Extract the [x, y] coordinate from the center of the cell holding the provided text.  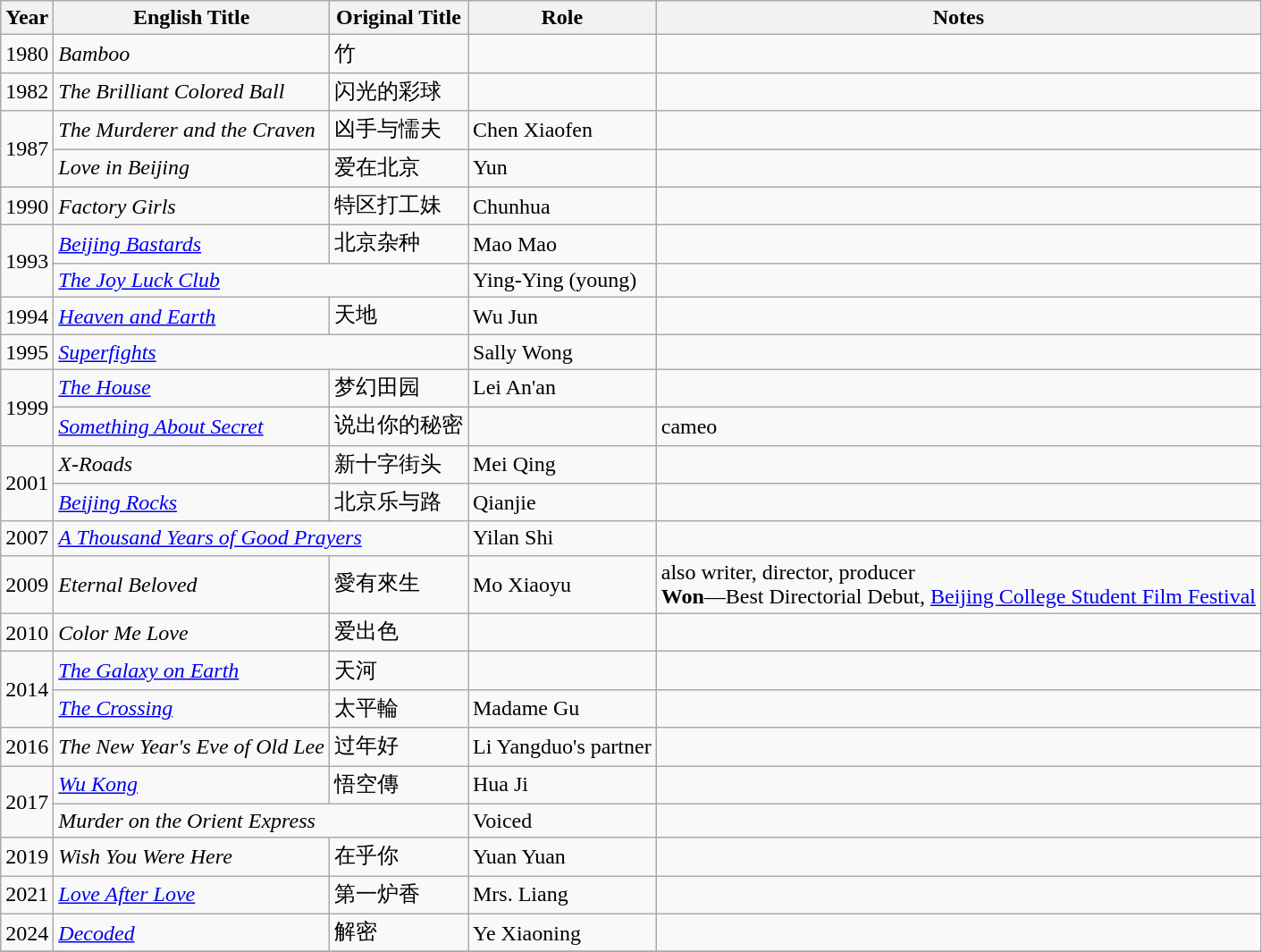
Decoded [191, 933]
说出你的秘密 [399, 425]
Qianjie [563, 502]
Mo Xiaoyu [563, 585]
2014 [27, 690]
Ying-Ying (young) [563, 280]
Factory Girls [191, 206]
1999 [27, 408]
1990 [27, 206]
北京乐与路 [399, 502]
2001 [27, 483]
Mao Mao [563, 245]
Love After Love [191, 896]
Love in Beijing [191, 168]
天地 [399, 316]
also writer, director, producerWon—Best Directorial Debut, Beijing College Student Film Festival [958, 585]
Color Me Love [191, 633]
2017 [27, 801]
第一炉香 [399, 896]
愛有來生 [399, 585]
在乎你 [399, 856]
Role [563, 18]
Wish You Were Here [191, 856]
Voiced [563, 821]
2010 [27, 633]
Wu Jun [563, 316]
悟空傳 [399, 785]
Year [27, 18]
2007 [27, 538]
1980 [27, 54]
特区打工妹 [399, 206]
Superfights [261, 352]
天河 [399, 670]
Murder on the Orient Express [261, 821]
新十字街头 [399, 465]
爱出色 [399, 633]
Original Title [399, 18]
The New Year's Eve of Old Lee [191, 747]
Yun [563, 168]
The Brilliant Colored Ball [191, 91]
The Murderer and the Craven [191, 131]
Madame Gu [563, 708]
过年好 [399, 747]
cameo [958, 425]
北京杂种 [399, 245]
Sally Wong [563, 352]
A Thousand Years of Good Prayers [261, 538]
Mei Qing [563, 465]
The Joy Luck Club [261, 280]
解密 [399, 933]
The House [191, 388]
2024 [27, 933]
2021 [27, 896]
Hua Ji [563, 785]
爱在北京 [399, 168]
1994 [27, 316]
Eternal Beloved [191, 585]
Yilan Shi [563, 538]
闪光的彩球 [399, 91]
2016 [27, 747]
The Crossing [191, 708]
Li Yangduo's partner [563, 747]
1987 [27, 148]
Ye Xiaoning [563, 933]
竹 [399, 54]
1982 [27, 91]
1995 [27, 352]
2009 [27, 585]
Lei An'an [563, 388]
Something About Secret [191, 425]
Beijing Rocks [191, 502]
Mrs. Liang [563, 896]
Beijing Bastards [191, 245]
Yuan Yuan [563, 856]
Heaven and Earth [191, 316]
English Title [191, 18]
Notes [958, 18]
Chunhua [563, 206]
Wu Kong [191, 785]
1993 [27, 261]
2019 [27, 856]
太平輪 [399, 708]
The Galaxy on Earth [191, 670]
凶手与懦夫 [399, 131]
Chen Xiaofen [563, 131]
Bamboo [191, 54]
X-Roads [191, 465]
梦幻田园 [399, 388]
